Search for the cell housing the specified text and yield its [X, Y] center coordinate. 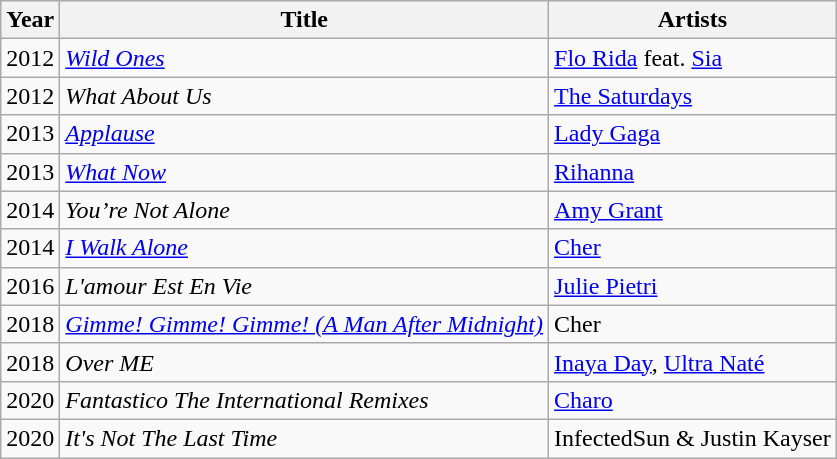
It's Not The Last Time [304, 438]
What Now [304, 172]
The Saturdays [693, 96]
Rihanna [693, 172]
InfectedSun & Justin Kayser [693, 438]
Amy Grant [693, 210]
2016 [30, 286]
Flo Rida feat. Sia [693, 58]
L'amour Est En Vie [304, 286]
You’re Not Alone [304, 210]
Over ME [304, 362]
Artists [693, 20]
Inaya Day, Ultra Naté [693, 362]
Applause [304, 134]
Year [30, 20]
I Walk Alone [304, 248]
Title [304, 20]
What About Us [304, 96]
Wild Ones [304, 58]
Charo [693, 400]
Fantastico The International Remixes [304, 400]
Gimme! Gimme! Gimme! (A Man After Midnight) [304, 324]
Julie Pietri [693, 286]
Lady Gaga [693, 134]
